Search for the cell housing the specified text and yield its (X, Y) center coordinate. 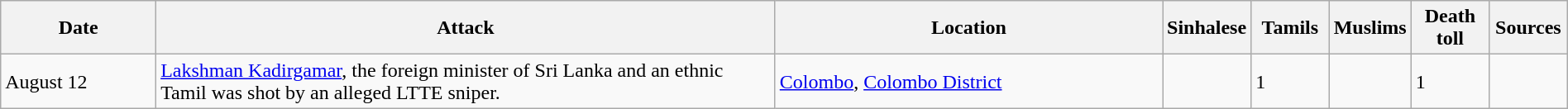
Death toll (1450, 28)
Lakshman Kadirgamar, the foreign minister of Sri Lanka and an ethnic Tamil was shot by an alleged LTTE sniper. (466, 81)
August 12 (79, 81)
Sinhalese (1207, 28)
Muslims (1370, 28)
Location (968, 28)
Sources (1528, 28)
Tamils (1290, 28)
Date (79, 28)
Colombo, Colombo District (968, 81)
Attack (466, 28)
